For the text-containing cell, return its midpoint in [x, y] coordinate format. 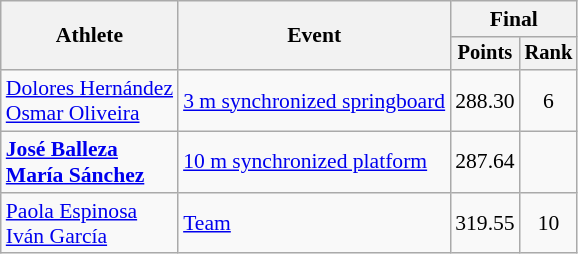
288.30 [484, 100]
Dolores HernándezOsmar Oliveira [90, 100]
287.64 [484, 162]
Rank [549, 54]
Event [314, 36]
Athlete [90, 36]
Points [484, 54]
José BallezaMaría Sánchez [90, 162]
Paola EspinosaIván García [90, 224]
3 m synchronized springboard [314, 100]
Final [514, 19]
10 m synchronized platform [314, 162]
Team [314, 224]
319.55 [484, 224]
6 [549, 100]
10 [549, 224]
